From the cell containing the given text, extract its center point as [x, y] coordinate. 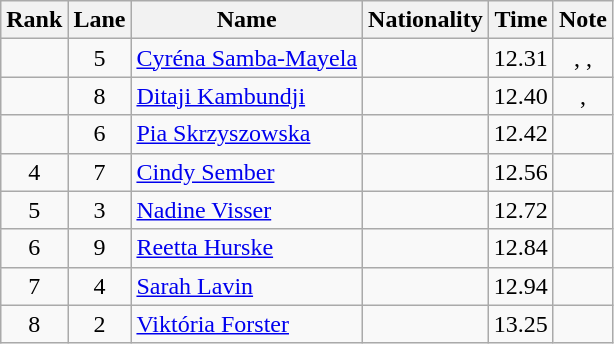
12.31 [520, 58]
Viktória Forster [247, 324]
12.84 [520, 248]
9 [100, 248]
, , [582, 58]
Sarah Lavin [247, 286]
Ditaji Kambundji [247, 96]
3 [100, 210]
12.40 [520, 96]
12.56 [520, 172]
2 [100, 324]
Pia Skrzyszowska [247, 134]
Cyréna Samba-Mayela [247, 58]
12.42 [520, 134]
13.25 [520, 324]
, [582, 96]
Note [582, 20]
12.94 [520, 286]
Cindy Sember [247, 172]
Nadine Visser [247, 210]
Lane [100, 20]
12.72 [520, 210]
Time [520, 20]
Rank [34, 20]
Reetta Hurske [247, 248]
Name [247, 20]
Nationality [426, 20]
